Locate the cell with the specified text and output its [x, y] center coordinate. 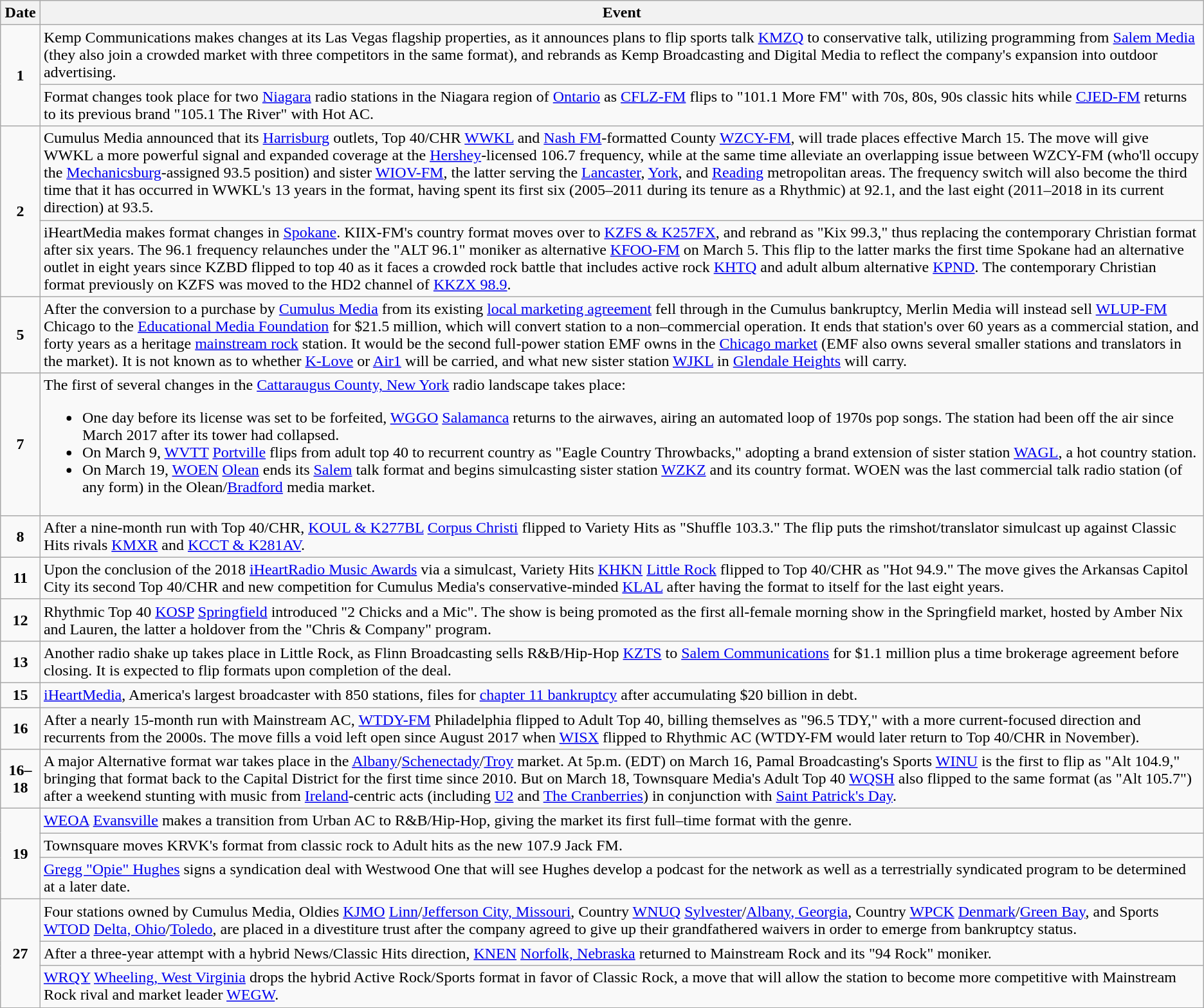
After a three-year attempt with a hybrid News/Classic Hits direction, KNEN Norfolk, Nebraska returned to Mainstream Rock and its "94 Rock" moniker. [621, 953]
8 [21, 536]
1 [21, 76]
16–18 [21, 779]
iHeartMedia, America's largest broadcaster with 850 stations, files for chapter 11 bankruptcy after accumulating $20 billion in debt. [621, 695]
19 [21, 854]
16 [21, 728]
Townsquare moves KRVK's format from classic rock to Adult hits as the new 107.9 Jack FM. [621, 845]
Event [621, 13]
2 [21, 211]
Date [21, 13]
12 [21, 620]
27 [21, 953]
11 [21, 578]
15 [21, 695]
7 [21, 444]
WEOA Evansville makes a transition from Urban AC to R&B/Hip-Hop, giving the market its first full–time format with the genre. [621, 821]
5 [21, 334]
13 [21, 661]
